Scan for the cell matching the given text and deliver its [x, y] coordinate at center. 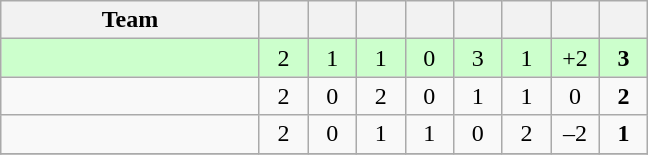
Team [130, 20]
+2 [576, 58]
–2 [576, 134]
